Find where the given text appears and provide that cell's center as [X, Y] coordinate. 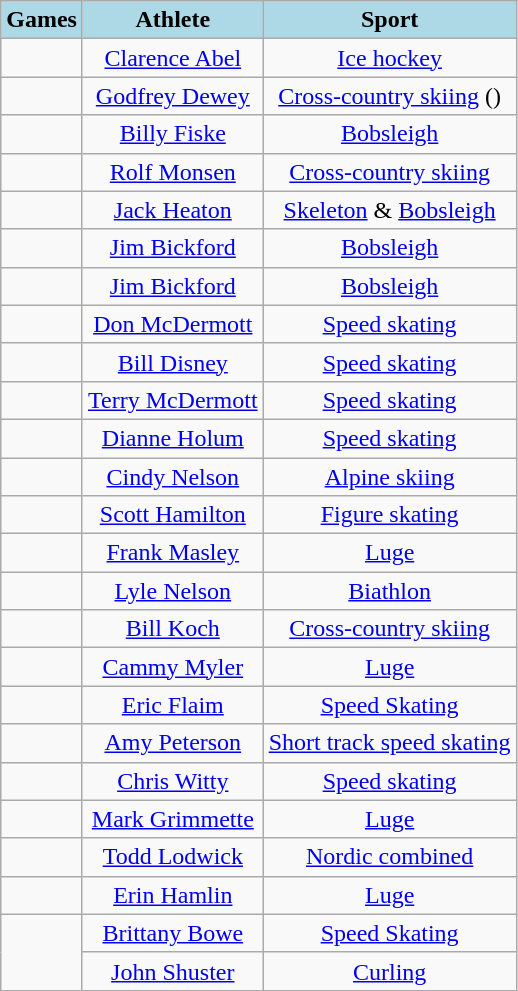
Don McDermott [172, 324]
Cross-country skiing () [390, 96]
Godfrey Dewey [172, 96]
Amy Peterson [172, 743]
Athlete [172, 20]
Clarence Abel [172, 58]
Figure skating [390, 515]
Ice hockey [390, 58]
Sport [390, 20]
Biathlon [390, 591]
Short track speed skating [390, 743]
Skeleton & Bobsleigh [390, 210]
Frank Masley [172, 553]
Brittany Bowe [172, 933]
Terry McDermott [172, 400]
Cammy Myler [172, 667]
Bill Disney [172, 362]
Todd Lodwick [172, 857]
John Shuster [172, 971]
Billy Fiske [172, 134]
Erin Hamlin [172, 895]
Bill Koch [172, 629]
Mark Grimmette [172, 819]
Chris Witty [172, 781]
Curling [390, 971]
Cindy Nelson [172, 477]
Dianne Holum [172, 438]
Rolf Monsen [172, 172]
Scott Hamilton [172, 515]
Nordic combined [390, 857]
Games [42, 20]
Lyle Nelson [172, 591]
Jack Heaton [172, 210]
Eric Flaim [172, 705]
Alpine skiing [390, 477]
